Identify which cell holds the provided text, then report its (X, Y) central coordinate. 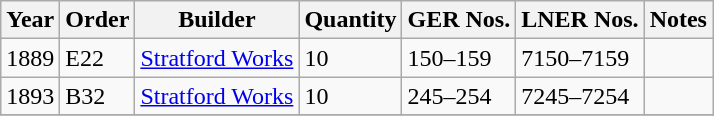
Year (30, 20)
150–159 (459, 58)
Notes (678, 20)
7150–7159 (580, 58)
B32 (98, 96)
Order (98, 20)
GER Nos. (459, 20)
7245–7254 (580, 96)
1893 (30, 96)
LNER Nos. (580, 20)
245–254 (459, 96)
1889 (30, 58)
E22 (98, 58)
Quantity (350, 20)
Builder (217, 20)
